Identify which cell holds the provided text, then report its [X, Y] central coordinate. 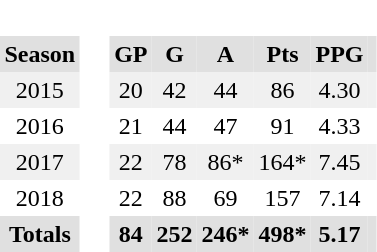
2015 [40, 90]
A [226, 54]
7.45 [340, 162]
PPG [340, 54]
2016 [40, 126]
69 [226, 198]
47 [226, 126]
4.33 [340, 126]
84 [131, 234]
42 [174, 90]
7.14 [340, 198]
164* [282, 162]
246* [226, 234]
Season [40, 54]
21 [131, 126]
91 [282, 126]
498* [282, 234]
20 [131, 90]
Totals [40, 234]
86* [226, 162]
2017 [40, 162]
Pts [282, 54]
GP [131, 54]
157 [282, 198]
4.30 [340, 90]
5.17 [340, 234]
86 [282, 90]
2018 [40, 198]
G [174, 54]
88 [174, 198]
252 [174, 234]
78 [174, 162]
